Capture the cell that displays the provided text and extract its [x, y] central coordinate. 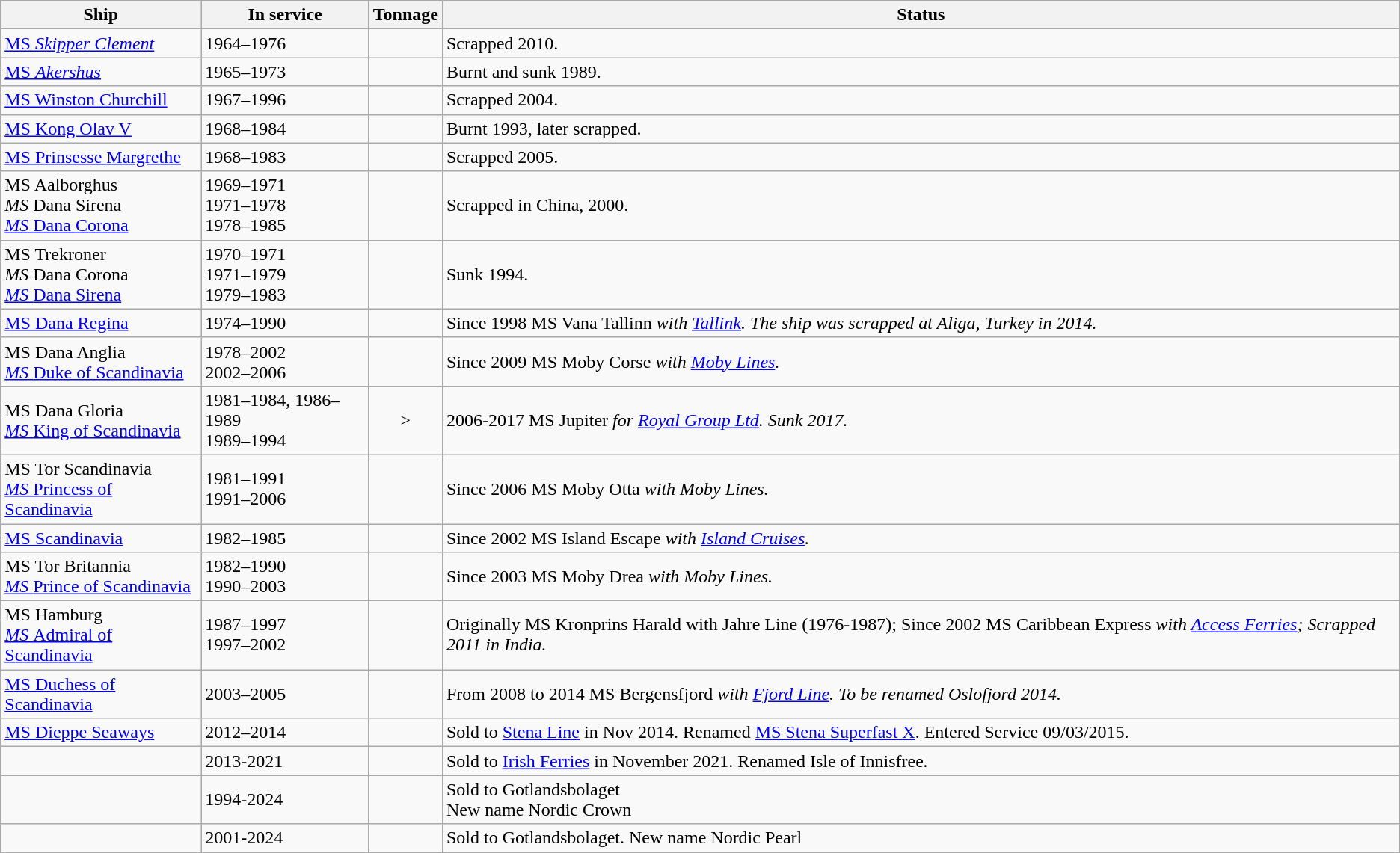
MS Scandinavia [101, 538]
Sold to Gotlandsbolaget. New name Nordic Pearl [921, 838]
Since 2009 MS Moby Corse with Moby Lines. [921, 362]
Originally MS Kronprins Harald with Jahre Line (1976-1987); Since 2002 MS Caribbean Express with Access Ferries; Scrapped 2011 in India. [921, 635]
> [405, 420]
MS Tor ScandinaviaMS Princess of Scandinavia [101, 489]
Since 2006 MS Moby Otta with Moby Lines. [921, 489]
1982–1985 [285, 538]
1981–19911991–2006 [285, 489]
Scrapped 2010. [921, 43]
1965–1973 [285, 72]
Scrapped 2005. [921, 157]
Status [921, 15]
MS Dana AngliaMS Duke of Scandinavia [101, 362]
1987–19971997–2002 [285, 635]
MS AalborghusMS Dana SirenaMS Dana Corona [101, 206]
In service [285, 15]
MS Dieppe Seaways [101, 733]
Since 1998 MS Vana Tallinn with Tallink. The ship was scrapped at Aliga, Turkey in 2014. [921, 323]
1981–1984, 1986–19891989–1994 [285, 420]
Scrapped in China, 2000. [921, 206]
Burnt 1993, later scrapped. [921, 129]
Scrapped 2004. [921, 100]
Since 2003 MS Moby Drea with Moby Lines. [921, 577]
1994-2024 [285, 800]
MS Akershus [101, 72]
MS Kong Olav V [101, 129]
1974–1990 [285, 323]
MS Prinsesse Margrethe [101, 157]
Sold to Irish Ferries in November 2021. Renamed Isle of Innisfree. [921, 761]
1968–1983 [285, 157]
Sunk 1994. [921, 274]
2003–2005 [285, 694]
MS TrekronerMS Dana CoronaMS Dana Sirena [101, 274]
Burnt and sunk 1989. [921, 72]
Since 2002 MS Island Escape with Island Cruises. [921, 538]
Sold to Stena Line in Nov 2014. Renamed MS Stena Superfast X. Entered Service 09/03/2015. [921, 733]
MS Dana GloriaMS King of Scandinavia [101, 420]
2012–2014 [285, 733]
From 2008 to 2014 MS Bergensfjord with Fjord Line. To be renamed Oslofjord 2014. [921, 694]
2013-2021 [285, 761]
1970–19711971–19791979–1983 [285, 274]
1982–19901990–2003 [285, 577]
MS Dana Regina [101, 323]
2006-2017 MS Jupiter for Royal Group Ltd. Sunk 2017. [921, 420]
1968–1984 [285, 129]
1964–1976 [285, 43]
Ship [101, 15]
MS HamburgMS Admiral of Scandinavia [101, 635]
2001-2024 [285, 838]
MS Duchess of Scandinavia [101, 694]
Tonnage [405, 15]
1969–19711971–19781978–1985 [285, 206]
1978–20022002–2006 [285, 362]
MS Tor BritanniaMS Prince of Scandinavia [101, 577]
MS Winston Churchill [101, 100]
Sold to GotlandsbolagetNew name Nordic Crown [921, 800]
1967–1996 [285, 100]
MS Skipper Clement [101, 43]
